Capture the cell that displays the provided text and extract its [x, y] central coordinate. 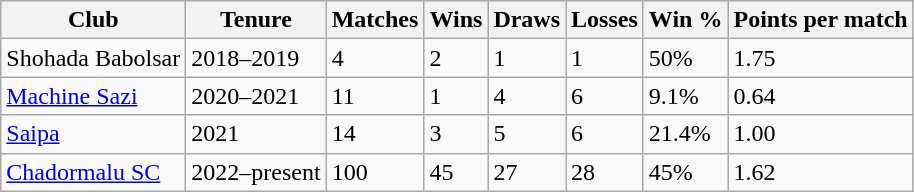
Win % [686, 20]
1.75 [820, 58]
14 [375, 134]
Shohada Babolsar [94, 58]
Wins [456, 20]
Club [94, 20]
45 [456, 172]
Points per match [820, 20]
Chadormalu SC [94, 172]
Saipa [94, 134]
Machine Sazi [94, 96]
Draws [527, 20]
0.64 [820, 96]
3 [456, 134]
Matches [375, 20]
1.62 [820, 172]
1.00 [820, 134]
100 [375, 172]
28 [605, 172]
27 [527, 172]
2022–present [256, 172]
21.4% [686, 134]
9.1% [686, 96]
2 [456, 58]
5 [527, 134]
11 [375, 96]
2018–2019 [256, 58]
45% [686, 172]
50% [686, 58]
2020–2021 [256, 96]
Tenure [256, 20]
2021 [256, 134]
Losses [605, 20]
